Provide the [X, Y] coordinate of the cell's center where the given text is located.  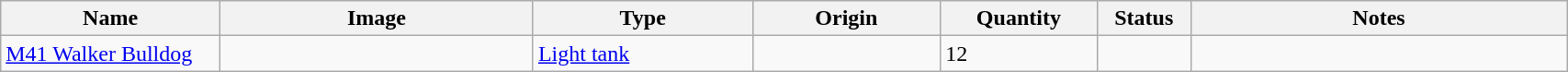
Image [377, 18]
Type [643, 18]
Status [1144, 18]
Quantity [1019, 18]
Origin [847, 18]
Light tank [643, 54]
Notes [1378, 18]
Name [110, 18]
12 [1019, 54]
M41 Walker Bulldog [110, 54]
